From the cell containing the given text, extract its center point as [x, y] coordinate. 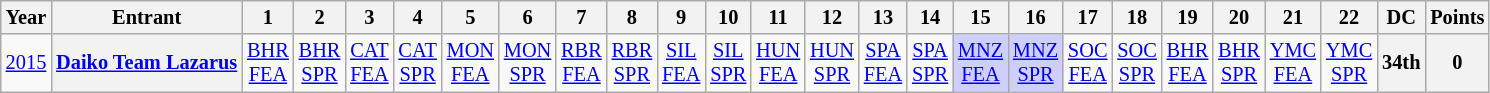
9 [681, 17]
7 [581, 17]
10 [728, 17]
SPAFEA [883, 63]
18 [1136, 17]
6 [528, 17]
3 [369, 17]
Points [1457, 17]
HUNSPR [832, 63]
1 [268, 17]
RBRFEA [581, 63]
2015 [26, 63]
CATFEA [369, 63]
15 [980, 17]
CATSPR [417, 63]
SILFEA [681, 63]
5 [470, 17]
SILSPR [728, 63]
Year [26, 17]
14 [930, 17]
2 [320, 17]
19 [1188, 17]
22 [1349, 17]
21 [1293, 17]
HUNFEA [778, 63]
Daiko Team Lazarus [146, 63]
MNZFEA [980, 63]
MONSPR [528, 63]
SPASPR [930, 63]
SOCSPR [1136, 63]
13 [883, 17]
0 [1457, 63]
4 [417, 17]
17 [1088, 17]
MNZSPR [1036, 63]
YMCFEA [1293, 63]
8 [632, 17]
11 [778, 17]
DC [1401, 17]
MONFEA [470, 63]
20 [1239, 17]
RBRSPR [632, 63]
16 [1036, 17]
SOCFEA [1088, 63]
12 [832, 17]
YMCSPR [1349, 63]
Entrant [146, 17]
34th [1401, 63]
